Return (X, Y) of the center of cell containing provided text 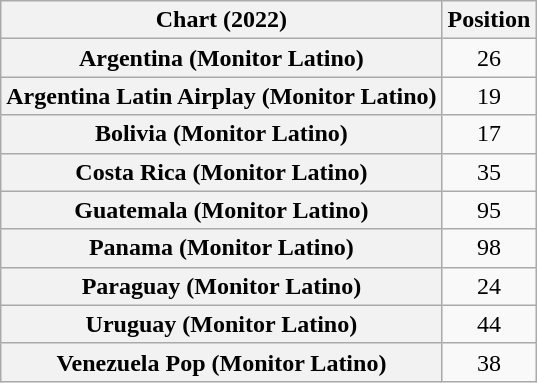
44 (489, 324)
19 (489, 96)
Position (489, 20)
26 (489, 58)
Uruguay (Monitor Latino) (222, 324)
95 (489, 210)
98 (489, 248)
Argentina (Monitor Latino) (222, 58)
Paraguay (Monitor Latino) (222, 286)
Chart (2022) (222, 20)
Argentina Latin Airplay (Monitor Latino) (222, 96)
Guatemala (Monitor Latino) (222, 210)
38 (489, 362)
Costa Rica (Monitor Latino) (222, 172)
Bolivia (Monitor Latino) (222, 134)
35 (489, 172)
17 (489, 134)
Panama (Monitor Latino) (222, 248)
Venezuela Pop (Monitor Latino) (222, 362)
24 (489, 286)
